Detect which cell encompasses the target text, then output its [X, Y] center coordinate. 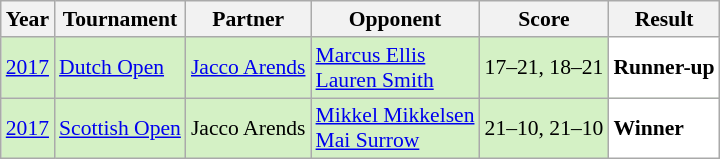
Marcus Ellis Lauren Smith [396, 68]
Dutch Open [120, 68]
Result [664, 19]
21–10, 21–10 [544, 128]
Score [544, 19]
Winner [664, 128]
Partner [248, 19]
Runner-up [664, 68]
Opponent [396, 19]
17–21, 18–21 [544, 68]
Tournament [120, 19]
Scottish Open [120, 128]
Mikkel Mikkelsen Mai Surrow [396, 128]
Year [28, 19]
